For the text-containing cell, return its midpoint in (X, Y) coordinate format. 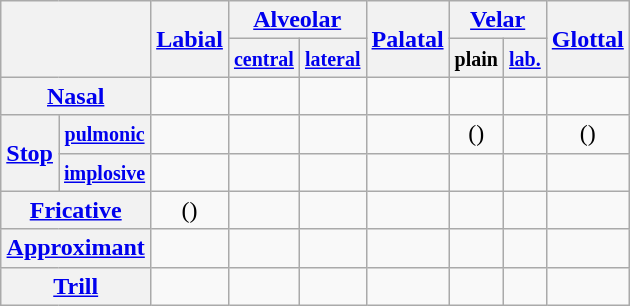
lateral (332, 58)
Fricative (76, 210)
Velar (498, 20)
Palatal (408, 39)
Approximant (76, 248)
implosive (104, 172)
Alveolar (297, 20)
pulmonic (104, 134)
lab. (526, 58)
central (264, 58)
Nasal (76, 96)
Labial (190, 39)
Stop (30, 153)
Trill (76, 286)
Glottal (588, 39)
plain (476, 58)
